Identify which cell holds the provided text, then report its (x, y) central coordinate. 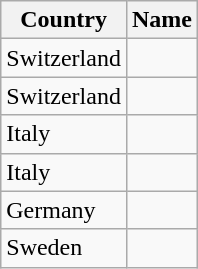
Country (64, 20)
Germany (64, 210)
Name (162, 20)
Sweden (64, 248)
